Return the [X, Y] coordinate for the center point of the cell that contains the specified text.  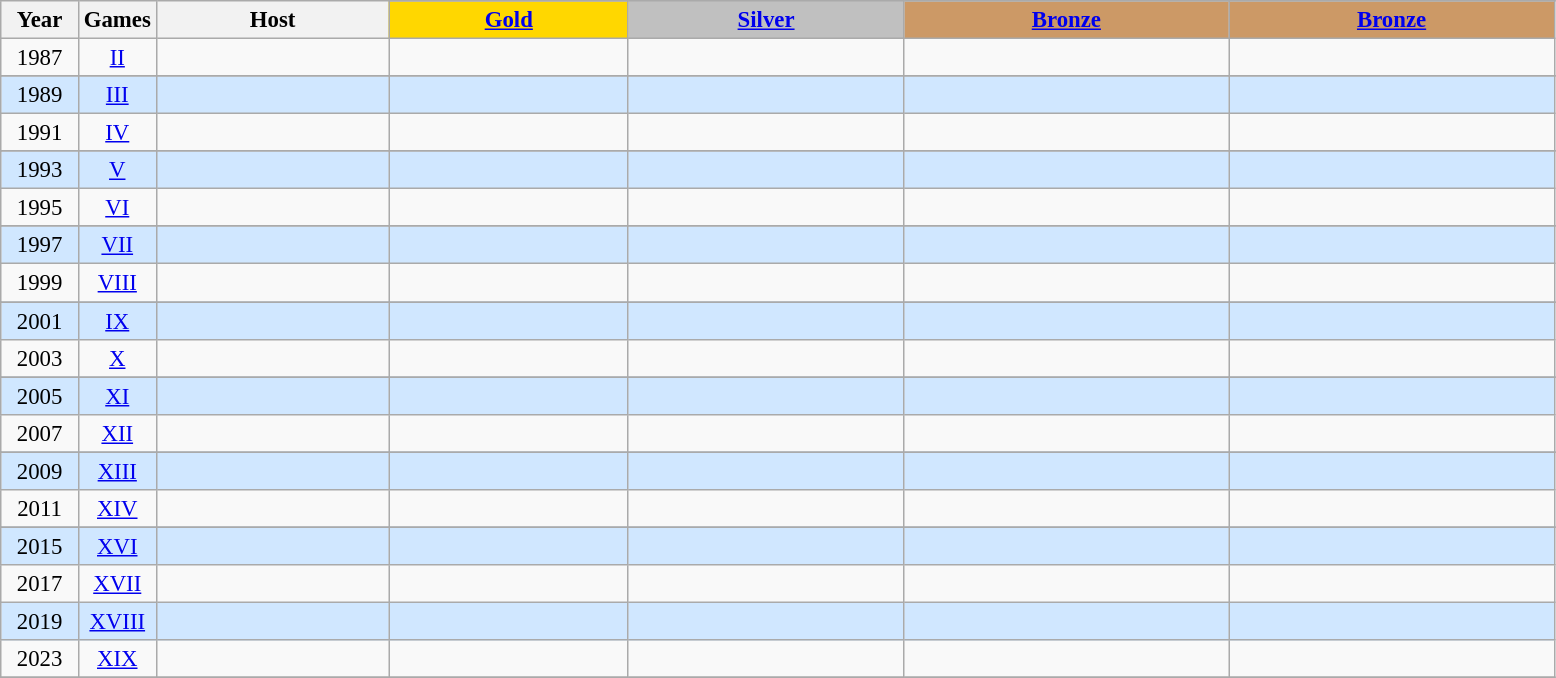
Silver [766, 20]
VI [117, 208]
2015 [40, 546]
VII [117, 245]
Gold [508, 20]
2017 [40, 584]
II [117, 58]
1995 [40, 208]
1999 [40, 283]
XVI [117, 546]
Year [40, 20]
XVIII [117, 621]
1987 [40, 58]
XIV [117, 509]
1989 [40, 95]
XI [117, 396]
2003 [40, 358]
2007 [40, 433]
Games [117, 20]
XVII [117, 584]
X [117, 358]
2019 [40, 621]
V [117, 170]
Host [272, 20]
2005 [40, 396]
2023 [40, 659]
1997 [40, 245]
IV [117, 133]
XIX [117, 659]
XIII [117, 471]
2011 [40, 509]
III [117, 95]
XII [117, 433]
1993 [40, 170]
2001 [40, 321]
VIII [117, 283]
IX [117, 321]
2009 [40, 471]
1991 [40, 133]
